Find where the given text appears and provide that cell's center as (x, y) coordinate. 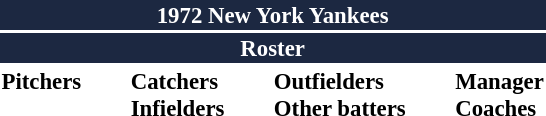
1972 New York Yankees (272, 15)
Roster (272, 48)
